For the text-containing cell, return its midpoint in [x, y] coordinate format. 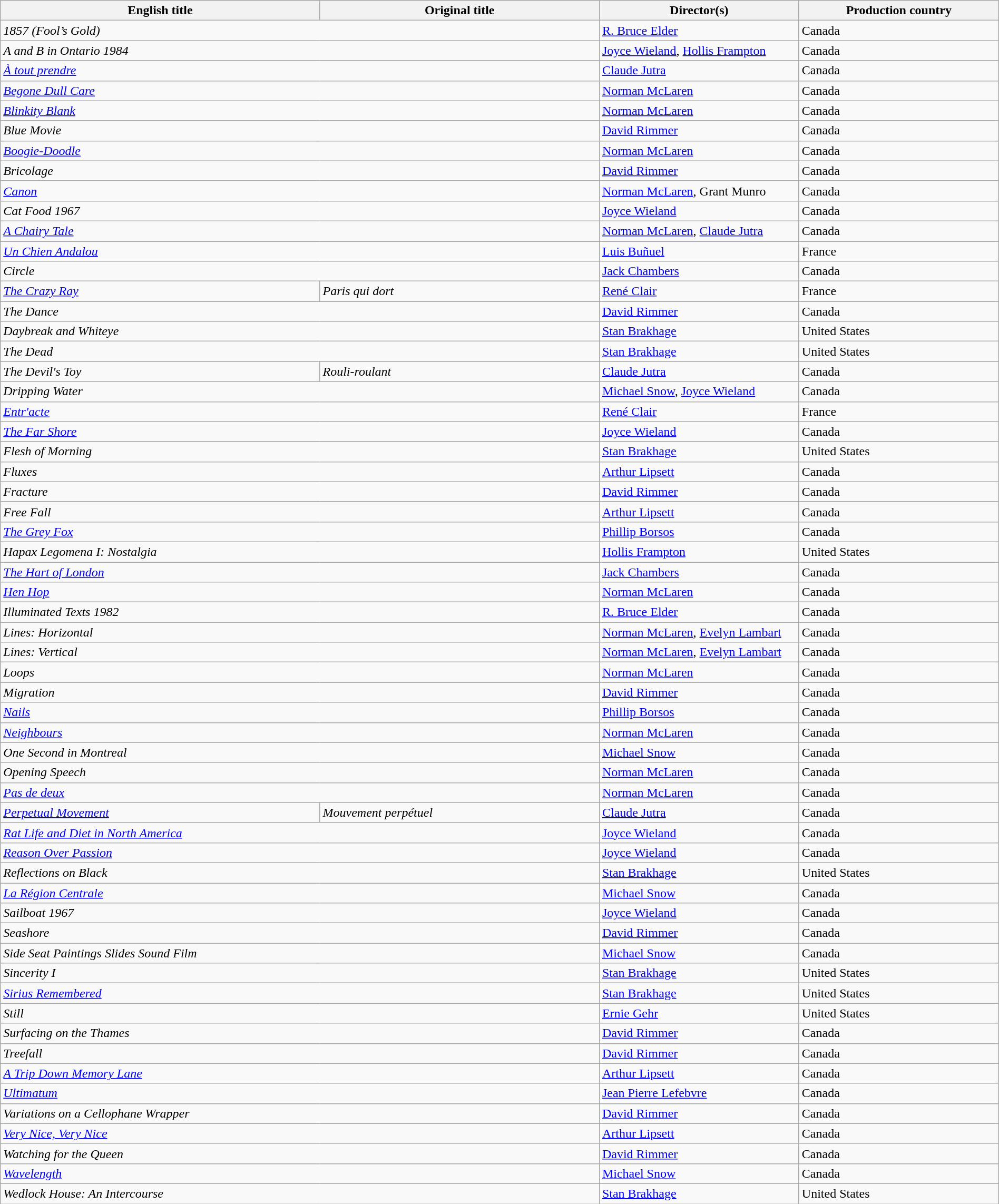
Pas de deux [300, 792]
Hollis Frampton [699, 552]
A Trip Down Memory Lane [300, 1073]
The Far Shore [300, 432]
Norman McLaren, Claude Jutra [699, 231]
Paris qui dort [459, 291]
Un Chien Andalou [300, 251]
Lines: Horizontal [300, 632]
Surfacing on the Thames [300, 1033]
Perpetual Movement [160, 813]
One Second in Montreal [300, 752]
Canon [300, 191]
Rouli-roulant [459, 371]
Joyce Wieland, Hollis Frampton [699, 51]
Dripping Water [300, 391]
Reflections on Black [300, 873]
Bricolage [300, 171]
Original title [459, 11]
Illuminated Texts 1982 [300, 612]
Blue Movie [300, 131]
Sincerity I [300, 973]
A Chairy Tale [300, 231]
Flesh of Morning [300, 452]
Begone Dull Care [300, 91]
Watching for the Queen [300, 1153]
Still [300, 1013]
La Région Centrale [300, 893]
Daybreak and Whiteye [300, 331]
Loops [300, 672]
Ultimatum [300, 1093]
Norman McLaren, Grant Munro [699, 191]
Very Nice, Very Nice [300, 1133]
Fracture [300, 492]
1857 (Fool’s Gold) [300, 31]
Blinkity Blank [300, 111]
Lines: Vertical [300, 652]
Hapax Legomena I: Nostalgia [300, 552]
Mouvement perpétuel [459, 813]
À tout prendre [300, 71]
Sailboat 1967 [300, 913]
Hen Hop [300, 592]
Opening Speech [300, 772]
Variations on a Cellophane Wrapper [300, 1113]
Fluxes [300, 472]
Circle [300, 271]
Side Seat Paintings Slides Sound Film [300, 953]
Jean Pierre Lefebvre [699, 1093]
Reason Over Passion [300, 853]
The Hart of London [300, 572]
The Grey Fox [300, 532]
Entr'acte [300, 412]
Neighbours [300, 732]
Wavelength [300, 1173]
Migration [300, 692]
Wedlock House: An Intercourse [300, 1193]
Seashore [300, 933]
Production country [899, 11]
The Dance [300, 311]
Cat Food 1967 [300, 211]
Director(s) [699, 11]
Nails [300, 712]
Rat Life and Diet in North America [300, 833]
The Crazy Ray [160, 291]
Luis Buñuel [699, 251]
Sirius Remembered [300, 993]
Ernie Gehr [699, 1013]
Boogie-Doodle [300, 151]
English title [160, 11]
Michael Snow, Joyce Wieland [699, 391]
The Devil's Toy [160, 371]
Free Fall [300, 512]
Treefall [300, 1053]
A and B in Ontario 1984 [300, 51]
The Dead [300, 351]
